Return the [x, y] coordinate for the center point of the cell that contains the specified text.  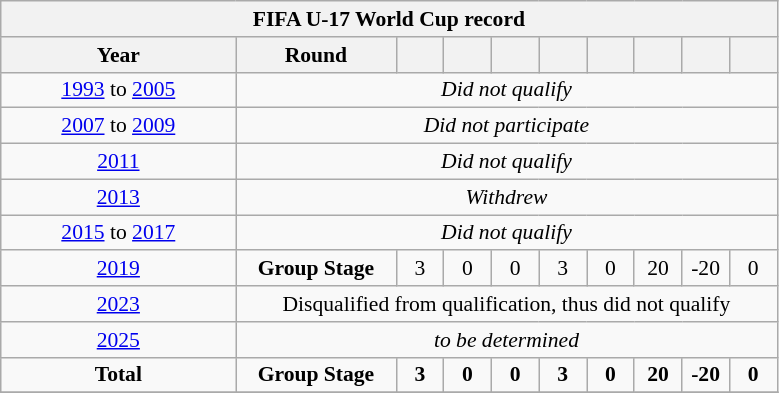
2011 [118, 162]
2015 to 2017 [118, 233]
FIFA U-17 World Cup record [389, 19]
to be determined [506, 340]
2025 [118, 340]
2019 [118, 269]
Year [118, 55]
Total [118, 375]
2013 [118, 197]
Withdrew [506, 197]
Did not participate [506, 126]
Disqualified from qualification, thus did not qualify [506, 304]
1993 to 2005 [118, 90]
2023 [118, 304]
Round [316, 55]
2007 to 2009 [118, 126]
